Locate the cell with the specified text and output its [X, Y] center coordinate. 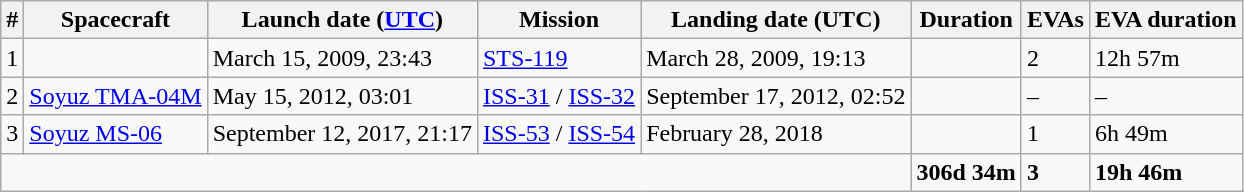
19h 46m [1166, 172]
Landing date (UTC) [776, 20]
EVA duration [1166, 20]
Soyuz MS-06 [116, 134]
March 28, 2009, 19:13 [776, 58]
Spacecraft [116, 20]
Duration [966, 20]
STS-119 [558, 58]
6h 49m [1166, 134]
Soyuz TMA-04M [116, 96]
306d 34m [966, 172]
February 28, 2018 [776, 134]
ISS-53 / ISS-54 [558, 134]
12h 57m [1166, 58]
September 17, 2012, 02:52 [776, 96]
ISS-31 / ISS-32 [558, 96]
September 12, 2017, 21:17 [342, 134]
March 15, 2009, 23:43 [342, 58]
Mission [558, 20]
Launch date (UTC) [342, 20]
EVAs [1055, 20]
May 15, 2012, 03:01 [342, 96]
# [12, 20]
